Pinpoint the cell where the given text exists, returning its [X, Y] midpoint coordinate. 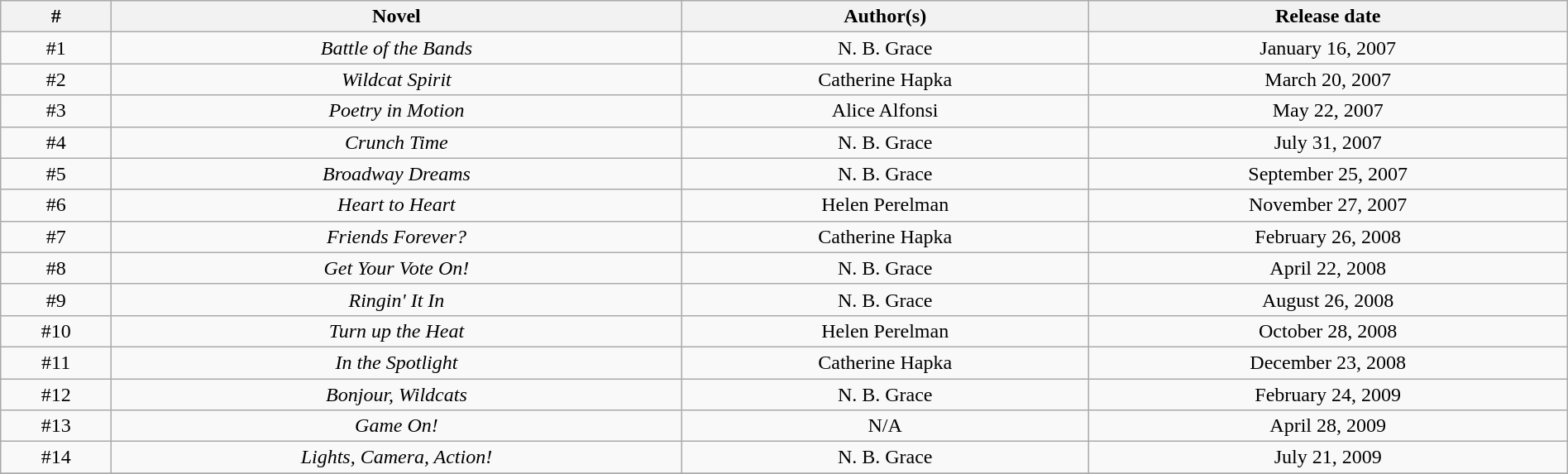
Broadway Dreams [397, 174]
April 22, 2008 [1328, 268]
#13 [56, 426]
Release date [1328, 17]
#10 [56, 331]
January 16, 2007 [1328, 48]
Ringin' It In [397, 299]
July 21, 2009 [1328, 457]
Friends Forever? [397, 237]
#14 [56, 457]
#12 [56, 395]
February 24, 2009 [1328, 395]
Heart to Heart [397, 205]
July 31, 2007 [1328, 142]
Turn up the Heat [397, 331]
Battle of the Bands [397, 48]
Wildcat Spirit [397, 79]
Alice Alfonsi [885, 111]
Crunch Time [397, 142]
#11 [56, 362]
#3 [56, 111]
August 26, 2008 [1328, 299]
#7 [56, 237]
#1 [56, 48]
Poetry in Motion [397, 111]
September 25, 2007 [1328, 174]
April 28, 2009 [1328, 426]
#2 [56, 79]
Novel [397, 17]
November 27, 2007 [1328, 205]
In the Spotlight [397, 362]
Game On! [397, 426]
Bonjour, Wildcats [397, 395]
#9 [56, 299]
#6 [56, 205]
February 26, 2008 [1328, 237]
March 20, 2007 [1328, 79]
#5 [56, 174]
October 28, 2008 [1328, 331]
Get Your Vote On! [397, 268]
May 22, 2007 [1328, 111]
N/A [885, 426]
December 23, 2008 [1328, 362]
# [56, 17]
Lights, Camera, Action! [397, 457]
#8 [56, 268]
#4 [56, 142]
Author(s) [885, 17]
